Pinpoint the cell where the given text exists, returning its (X, Y) midpoint coordinate. 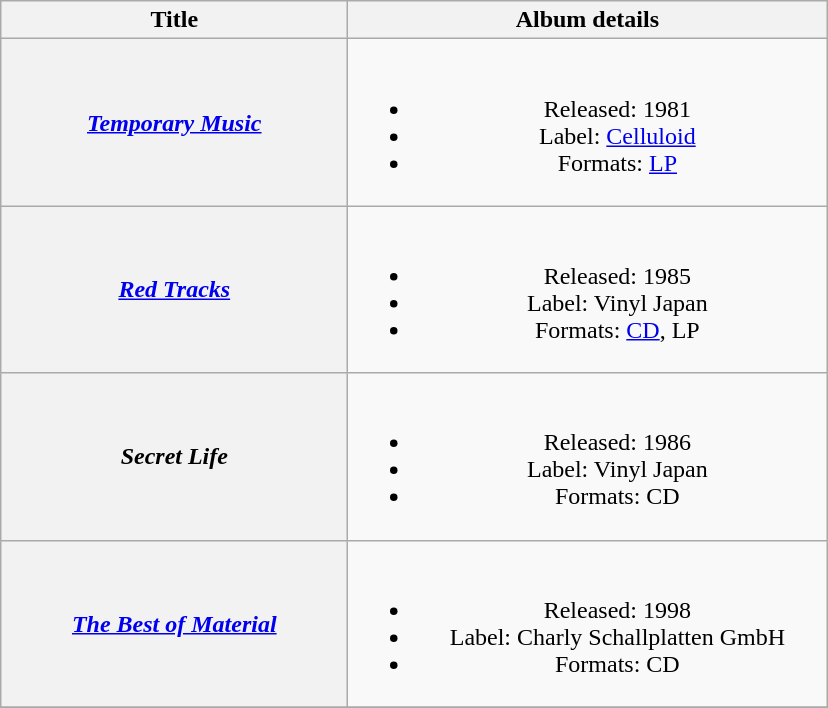
Album details (588, 20)
Secret Life (174, 456)
Released: 1986Label: Vinyl JapanFormats: CD (588, 456)
Temporary Music (174, 122)
Released: 1998Label: Charly Schallplatten GmbHFormats: CD (588, 624)
Released: 1981Label: CelluloidFormats: LP (588, 122)
Red Tracks (174, 290)
The Best of Material (174, 624)
Title (174, 20)
Released: 1985Label: Vinyl JapanFormats: CD, LP (588, 290)
